Determine the (x, y) coordinate at the center of the cell enclosing the given text.  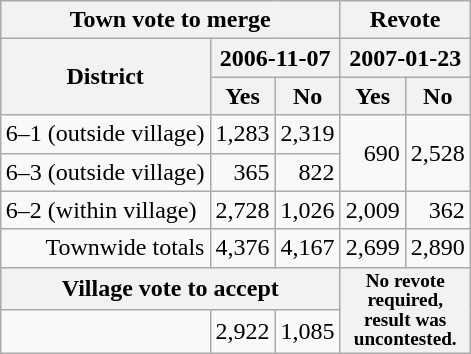
No revote required, result was uncontested. (405, 310)
6–1 (outside village) (105, 134)
2,528 (438, 153)
2,699 (372, 248)
District (105, 77)
1,026 (308, 210)
365 (242, 172)
2,728 (242, 210)
690 (372, 153)
2006-11-07 (275, 58)
362 (438, 210)
2,890 (438, 248)
Townwide totals (105, 248)
1,085 (308, 332)
822 (308, 172)
4,167 (308, 248)
6–3 (outside village) (105, 172)
4,376 (242, 248)
Revote (405, 20)
Town vote to merge (170, 20)
Village vote to accept (170, 288)
2,319 (308, 134)
1,283 (242, 134)
2007-01-23 (405, 58)
2,922 (242, 332)
2,009 (372, 210)
6–2 (within village) (105, 210)
